Scan for the cell matching the given text and deliver its (x, y) coordinate at center. 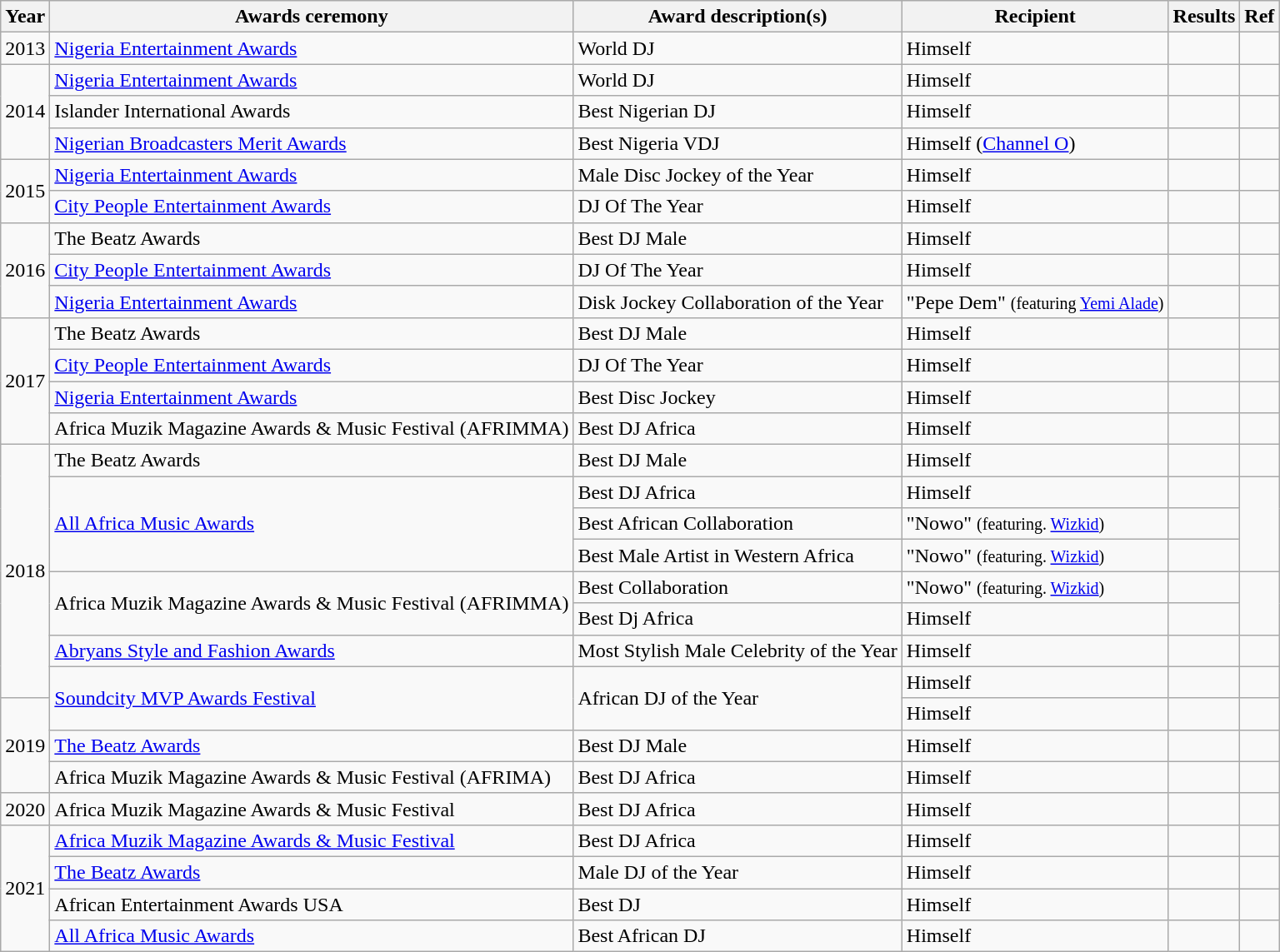
Best African DJ (737, 936)
Recipient (1035, 17)
Results (1204, 17)
Disk Jockey Collaboration of the Year (737, 302)
2013 (25, 48)
Year (25, 17)
Islander International Awards (312, 112)
2014 (25, 112)
2015 (25, 191)
Nigerian Broadcasters Merit Awards (312, 143)
Male Disc Jockey of the Year (737, 175)
Best Nigerian DJ (737, 112)
Best DJ (737, 904)
Best African Collaboration (737, 524)
Soundcity MVP Awards Festival (312, 698)
Best Male Artist in Western Africa (737, 556)
Abryans Style and Fashion Awards (312, 650)
2021 (25, 888)
African DJ of the Year (737, 698)
Most Stylish Male Celebrity of the Year (737, 650)
Best Disc Jockey (737, 397)
2020 (25, 809)
"Pepe Dem" (featuring Yemi Alade) (1035, 302)
Awards ceremony (312, 17)
2016 (25, 270)
Male DJ of the Year (737, 872)
Africa Muzik Magazine Awards & Music Festival (AFRIMA) (312, 777)
Himself (Channel O) (1035, 143)
2017 (25, 381)
Ref (1260, 17)
African Entertainment Awards USA (312, 904)
Award description(s) (737, 17)
Best Nigeria VDJ (737, 143)
Best Collaboration (737, 587)
Best Dj Africa (737, 619)
2019 (25, 745)
2018 (25, 571)
